Locate the cell with the specified text and output its (x, y) center coordinate. 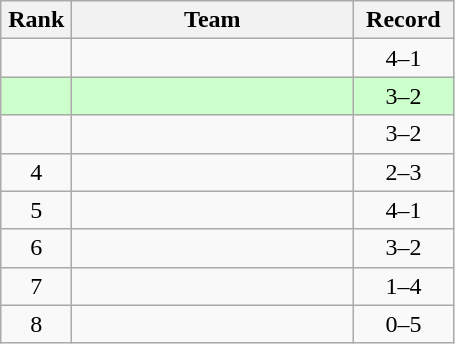
4 (36, 172)
8 (36, 324)
1–4 (404, 286)
5 (36, 210)
6 (36, 248)
0–5 (404, 324)
Rank (36, 20)
Record (404, 20)
7 (36, 286)
2–3 (404, 172)
Team (212, 20)
